Determine the (x, y) coordinate at the center of the cell enclosing the given text.  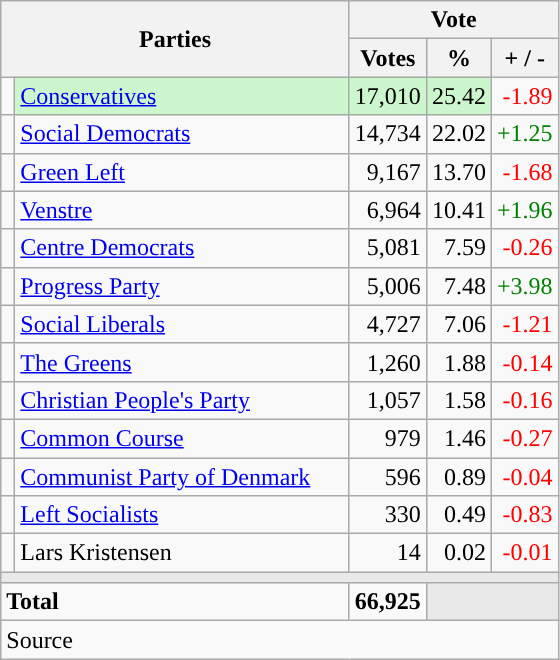
Vote (454, 20)
0.89 (458, 477)
+1.25 (524, 134)
979 (388, 438)
Source (280, 640)
-0.26 (524, 248)
Venstre (182, 210)
596 (388, 477)
22.02 (458, 134)
66,925 (388, 602)
14 (388, 553)
Christian People's Party (182, 400)
Votes (388, 58)
+1.96 (524, 210)
-0.16 (524, 400)
-1.21 (524, 324)
Centre Democrats (182, 248)
Common Course (182, 438)
+ / - (524, 58)
330 (388, 515)
Total (176, 602)
5,006 (388, 286)
1.46 (458, 438)
7.59 (458, 248)
-0.14 (524, 362)
Social Liberals (182, 324)
The Greens (182, 362)
6,964 (388, 210)
17,010 (388, 96)
-0.83 (524, 515)
Green Left (182, 172)
-0.04 (524, 477)
5,081 (388, 248)
Communist Party of Denmark (182, 477)
+3.98 (524, 286)
Left Socialists (182, 515)
25.42 (458, 96)
7.06 (458, 324)
1.88 (458, 362)
Social Democrats (182, 134)
7.48 (458, 286)
1,057 (388, 400)
1.58 (458, 400)
% (458, 58)
0.49 (458, 515)
Progress Party (182, 286)
1,260 (388, 362)
-0.01 (524, 553)
Parties (176, 39)
10.41 (458, 210)
13.70 (458, 172)
9,167 (388, 172)
Conservatives (182, 96)
-0.27 (524, 438)
4,727 (388, 324)
-1.68 (524, 172)
14,734 (388, 134)
0.02 (458, 553)
-1.89 (524, 96)
Lars Kristensen (182, 553)
